Search for the cell housing the specified text and yield its (x, y) center coordinate. 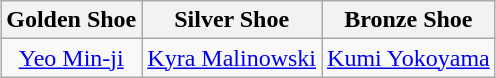
Kumi Yokoyama (409, 58)
Silver Shoe (232, 20)
Golden Shoe (72, 20)
Yeo Min-ji (72, 58)
Kyra Malinowski (232, 58)
Bronze Shoe (409, 20)
